Find where the given text appears and provide that cell's center as [x, y] coordinate. 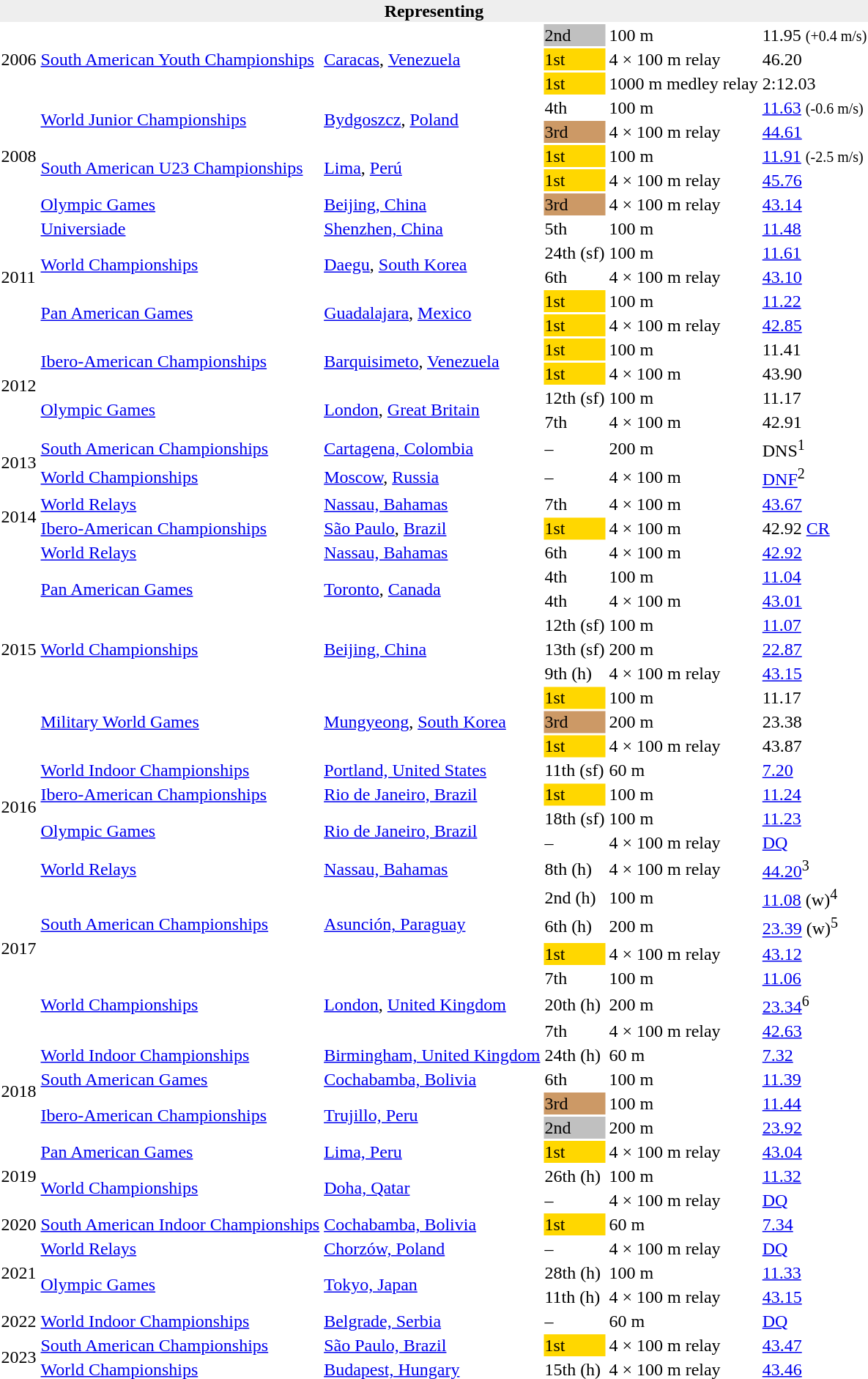
42.91 [815, 422]
Portland, United States [432, 770]
Birmingham, United Kingdom [432, 1055]
2013 [19, 463]
6th (h) [574, 927]
42.85 [815, 325]
2006 [19, 59]
11.91 (-2.5 m/s) [815, 156]
Representing [434, 11]
43.47 [815, 1345]
23.92 [815, 1128]
43.67 [815, 504]
2016 [19, 806]
2022 [19, 1321]
20th (h) [574, 1004]
42.92 CR [815, 528]
London, Great Britain [432, 410]
9th (h) [574, 673]
South American Indoor Championships [180, 1224]
London, United Kingdom [432, 1004]
2018 [19, 1092]
Toronto, Canada [432, 589]
24th (sf) [574, 253]
Mungyeong, South Korea [432, 722]
2nd (h) [574, 898]
11.95 (+0.4 m/s) [815, 35]
11th (sf) [574, 770]
Caracas, Venezuela [432, 59]
11.04 [815, 577]
Guadalajara, Mexico [432, 314]
43.87 [815, 746]
23.39 (w)5 [815, 927]
43.01 [815, 601]
Military World Games [180, 722]
2:12.03 [815, 84]
44.61 [815, 132]
Tokyo, Japan [432, 1285]
2008 [19, 156]
11.07 [815, 625]
2014 [19, 516]
11.41 [815, 350]
42.92 [815, 552]
Moscow, Russia [432, 477]
11.23 [815, 818]
24th (h) [574, 1055]
46.20 [815, 59]
Doha, Qatar [432, 1188]
11.44 [815, 1103]
Shenzhen, China [432, 229]
11.63 (-0.6 m/s) [815, 108]
11.32 [815, 1176]
43.10 [815, 277]
2012 [19, 385]
2020 [19, 1224]
Chorzów, Poland [432, 1249]
23.346 [815, 1004]
Lima, Peru [432, 1152]
11.24 [815, 794]
South American U23 Championships [180, 169]
11.48 [815, 229]
DNS1 [815, 448]
28th (h) [574, 1273]
22.87 [815, 649]
8th (h) [574, 869]
Bydgoszcz, Poland [432, 120]
2019 [19, 1176]
DNF2 [815, 477]
11.06 [815, 977]
2021 [19, 1273]
11.08 (w)4 [815, 898]
Universiade [180, 229]
45.76 [815, 180]
11th (h) [574, 1297]
43.12 [815, 953]
23.38 [815, 722]
18th (sf) [574, 818]
Belgrade, Serbia [432, 1321]
2015 [19, 649]
7.32 [815, 1055]
11.22 [815, 301]
11.39 [815, 1079]
Barquisimeto, Venezuela [432, 362]
26th (h) [574, 1176]
44.203 [815, 869]
5th [574, 229]
2011 [19, 277]
43.04 [815, 1152]
43.14 [815, 204]
13th (sf) [574, 649]
1000 m medley relay [683, 84]
Trujillo, Peru [432, 1115]
42.63 [815, 1031]
11.33 [815, 1273]
7.20 [815, 770]
South American Games [180, 1079]
Lima, Perú [432, 169]
43.90 [815, 374]
South American Youth Championships [180, 59]
7.34 [815, 1224]
11.61 [815, 253]
Asunción, Paraguay [432, 925]
2017 [19, 949]
Cartagena, Colombia [432, 448]
World Junior Championships [180, 120]
Daegu, South Korea [432, 265]
